Extract the (x, y) coordinate from the center of the cell holding the provided text.  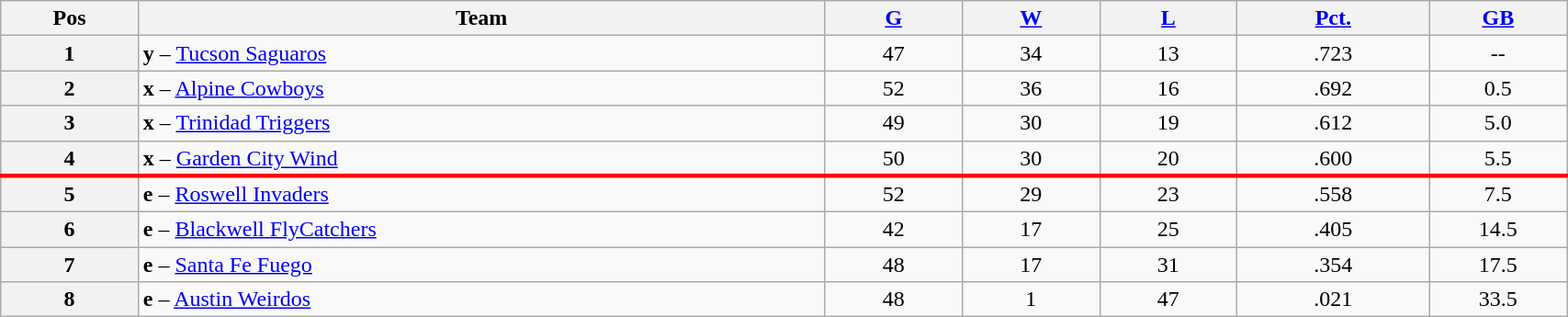
x – Alpine Cowboys (481, 88)
x – Trinidad Triggers (481, 123)
19 (1168, 123)
.405 (1334, 230)
0.5 (1498, 88)
y – Tucson Saguaros (481, 53)
20 (1168, 158)
33.5 (1498, 300)
e – Blackwell FlyCatchers (481, 230)
36 (1032, 88)
W (1032, 18)
50 (894, 158)
7 (70, 265)
G (894, 18)
.600 (1334, 158)
e – Roswell Invaders (481, 194)
.021 (1334, 300)
25 (1168, 230)
7.5 (1498, 194)
3 (70, 123)
5 (70, 194)
31 (1168, 265)
2 (70, 88)
42 (894, 230)
14.5 (1498, 230)
13 (1168, 53)
49 (894, 123)
17.5 (1498, 265)
-- (1498, 53)
e – Austin Weirdos (481, 300)
23 (1168, 194)
.723 (1334, 53)
.354 (1334, 265)
16 (1168, 88)
29 (1032, 194)
Pos (70, 18)
.558 (1334, 194)
Pct. (1334, 18)
4 (70, 158)
.692 (1334, 88)
34 (1032, 53)
5.0 (1498, 123)
8 (70, 300)
6 (70, 230)
e – Santa Fe Fuego (481, 265)
5.5 (1498, 158)
x – Garden City Wind (481, 158)
L (1168, 18)
Team (481, 18)
GB (1498, 18)
.612 (1334, 123)
